For the text-containing cell, return its midpoint in (X, Y) coordinate format. 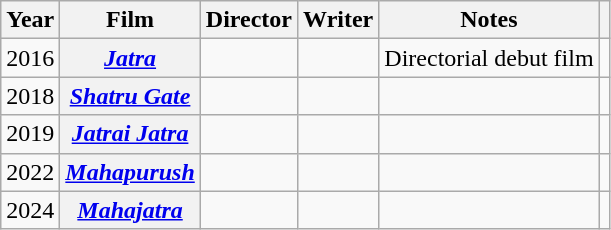
Directorial debut film (489, 58)
Jatra (130, 58)
Mahapurush (130, 172)
Shatru Gate (130, 96)
Notes (489, 20)
Director (248, 20)
2016 (30, 58)
Writer (338, 20)
2019 (30, 134)
2018 (30, 96)
Jatrai Jatra (130, 134)
Year (30, 20)
Film (130, 20)
2024 (30, 210)
Mahajatra (130, 210)
2022 (30, 172)
